Capture the cell that displays the provided text and extract its [x, y] central coordinate. 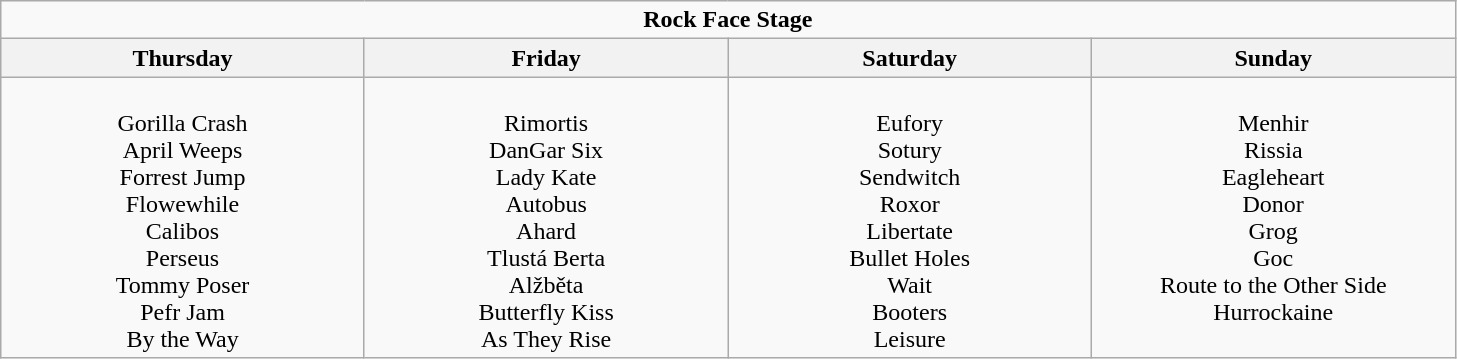
Rimortis DanGar Six Lady Kate Autobus Ahard Tlustá Berta Alžběta Butterfly Kiss As They Rise [546, 218]
Rock Face Stage [728, 20]
Thursday [183, 58]
Eufory Sotury Sendwitch Roxor Libertate Bullet Holes Wait Booters Leisure [910, 218]
Saturday [910, 58]
Menhir Rissia Eagleheart Donor Grog Goc Route to the Other Side Hurrockaine [1273, 218]
Friday [546, 58]
Gorilla Crash April Weeps Forrest Jump Flowewhile Calibos Perseus Tommy Poser Pefr Jam By the Way [183, 218]
Sunday [1273, 58]
